Return (x, y) of the center of cell containing provided text 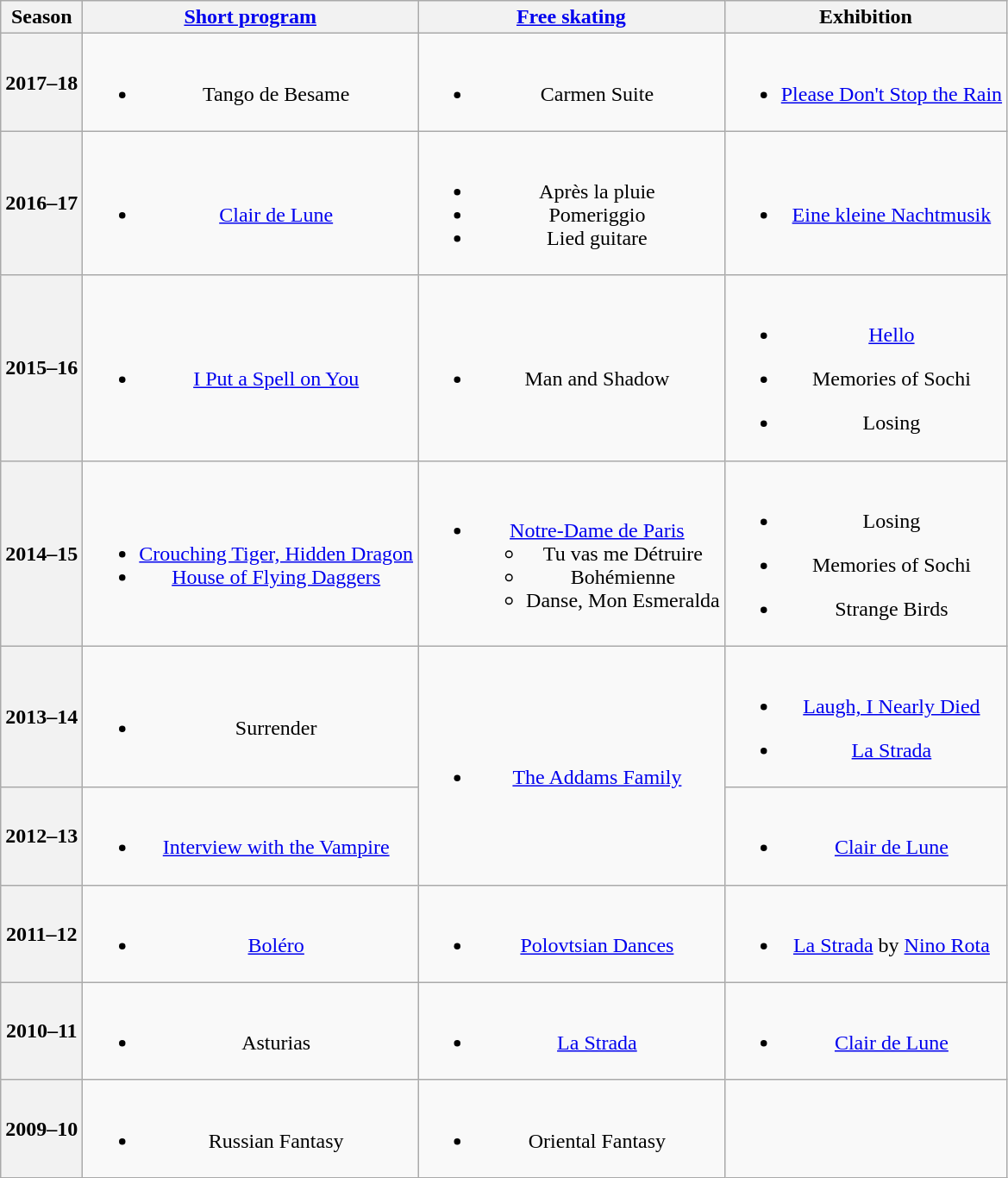
Exhibition (866, 17)
Oriental Fantasy (572, 1128)
La Strada by Nino Rota (866, 933)
Man and Shadow (572, 367)
2010–11 (41, 1031)
2009–10 (41, 1128)
Carmen Suite (572, 83)
Interview with the Vampire (250, 837)
Crouching Tiger, Hidden Dragon House of Flying Daggers (250, 554)
Laugh, I Nearly Died La Strada (866, 717)
2016–17 (41, 204)
The Addams Family (572, 766)
Free skating (572, 17)
2017–18 (41, 83)
2013–14 (41, 717)
Polovtsian Dances (572, 933)
La Strada (572, 1031)
Après la pluiePomeriggioLied guitare (572, 204)
2015–16 (41, 367)
Short program (250, 17)
Tango de Besame (250, 83)
2014–15 (41, 554)
2012–13 (41, 837)
Asturias (250, 1031)
Surrender (250, 717)
Notre-Dame de Paris Tu vas me Détruire Bohémienne Danse, Mon Esmeralda (572, 554)
Eine kleine Nachtmusik (866, 204)
Hello Memories of SochiLosing (866, 367)
Boléro (250, 933)
Please Don't Stop the Rain (866, 83)
Russian Fantasy (250, 1128)
Losing Memories of SochiStrange Birds (866, 554)
Season (41, 17)
2011–12 (41, 933)
I Put a Spell on You (250, 367)
